Search for the cell housing the specified text and yield its [x, y] center coordinate. 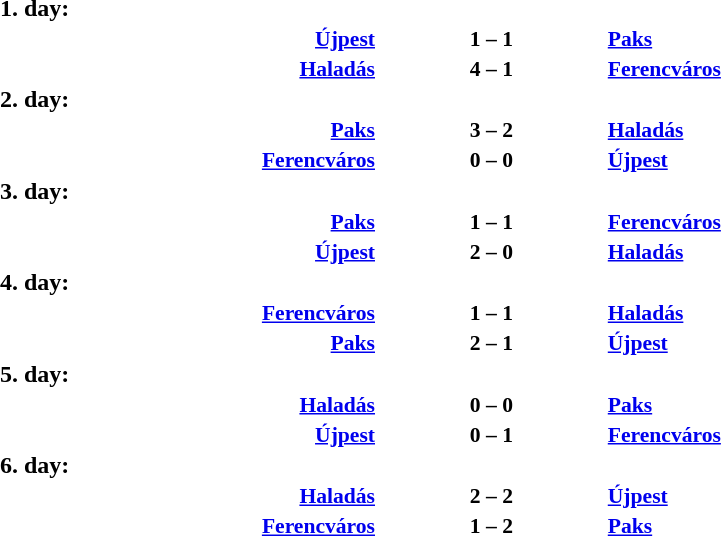
3 – 2 [492, 130]
0 – 1 [492, 434]
2 – 1 [492, 343]
2 – 2 [492, 496]
4 – 1 [492, 68]
2 – 0 [492, 252]
